Determine the [X, Y] coordinate at the center of the cell enclosing the given text.  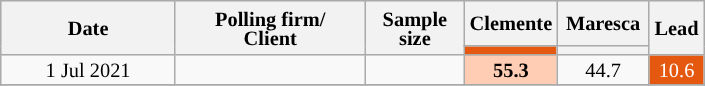
Date [88, 28]
Maresca [603, 22]
Clemente [511, 22]
44.7 [603, 70]
10.6 [676, 70]
Sample size [415, 28]
1 Jul 2021 [88, 70]
55.3 [511, 70]
Lead [676, 28]
Polling firm/Client [270, 28]
